Capture the cell that displays the provided text and extract its [X, Y] central coordinate. 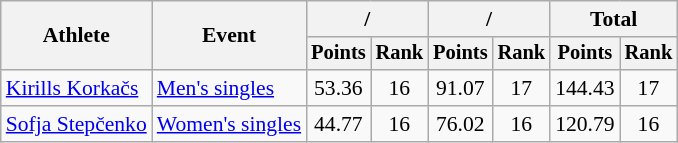
91.07 [460, 88]
144.43 [584, 88]
Athlete [76, 36]
Kirills Korkačs [76, 88]
120.79 [584, 124]
Women's singles [229, 124]
Total [614, 19]
76.02 [460, 124]
53.36 [338, 88]
Sofja Stepčenko [76, 124]
Men's singles [229, 88]
Event [229, 36]
44.77 [338, 124]
